Identify which cell holds the provided text, then report its (x, y) central coordinate. 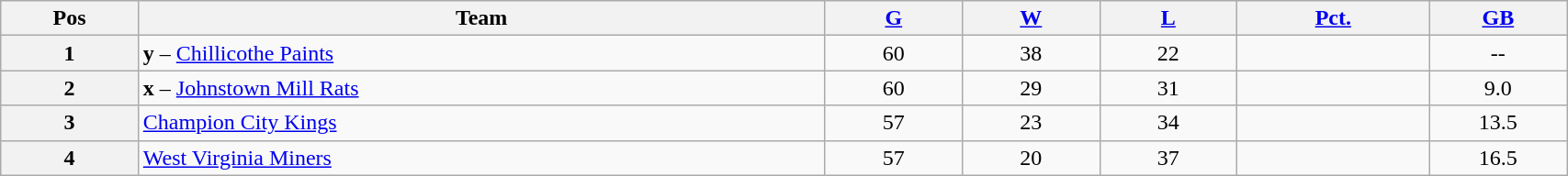
23 (1032, 123)
22 (1168, 53)
2 (70, 88)
34 (1168, 123)
Pct. (1334, 18)
Team (481, 18)
3 (70, 123)
-- (1498, 53)
38 (1032, 53)
4 (70, 158)
L (1168, 18)
13.5 (1498, 123)
West Virginia Miners (481, 158)
29 (1032, 88)
20 (1032, 158)
9.0 (1498, 88)
Pos (70, 18)
Champion City Kings (481, 123)
16.5 (1498, 158)
37 (1168, 158)
x – Johnstown Mill Rats (481, 88)
31 (1168, 88)
y – Chillicothe Paints (481, 53)
W (1032, 18)
1 (70, 53)
G (894, 18)
GB (1498, 18)
